From the cell containing the given text, extract its center point as (x, y) coordinate. 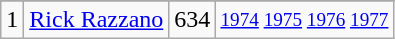
1 (12, 20)
634 (192, 20)
1974 1975 1976 1977 (304, 20)
Rick Razzano (96, 20)
